For the text-containing cell, return its midpoint in [x, y] coordinate format. 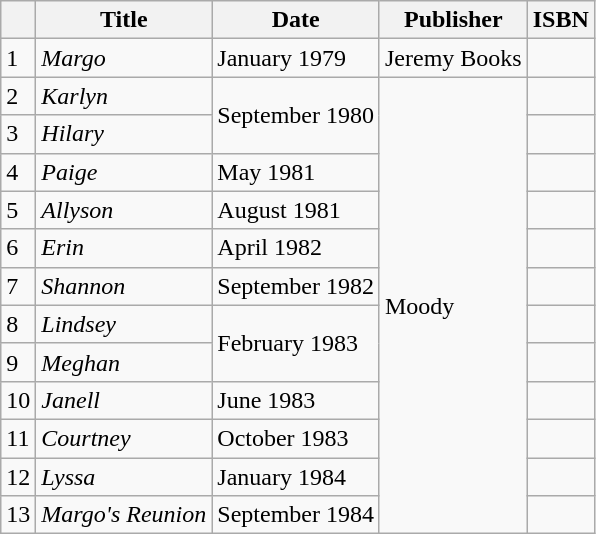
Meghan [124, 362]
13 [18, 515]
ISBN [560, 20]
Publisher [453, 20]
Lindsey [124, 324]
Shannon [124, 286]
1 [18, 58]
Lyssa [124, 477]
Allyson [124, 210]
2 [18, 96]
Moody [453, 306]
Hilary [124, 134]
February 1983 [296, 343]
8 [18, 324]
11 [18, 438]
9 [18, 362]
January 1979 [296, 58]
Courtney [124, 438]
4 [18, 172]
Karlyn [124, 96]
April 1982 [296, 248]
June 1983 [296, 400]
October 1983 [296, 438]
12 [18, 477]
Margo's Reunion [124, 515]
Margo [124, 58]
10 [18, 400]
3 [18, 134]
5 [18, 210]
January 1984 [296, 477]
September 1980 [296, 115]
6 [18, 248]
Erin [124, 248]
Janell [124, 400]
Title [124, 20]
7 [18, 286]
Jeremy Books [453, 58]
Date [296, 20]
September 1984 [296, 515]
May 1981 [296, 172]
August 1981 [296, 210]
September 1982 [296, 286]
Paige [124, 172]
